Scan for the cell matching the given text and deliver its (x, y) coordinate at center. 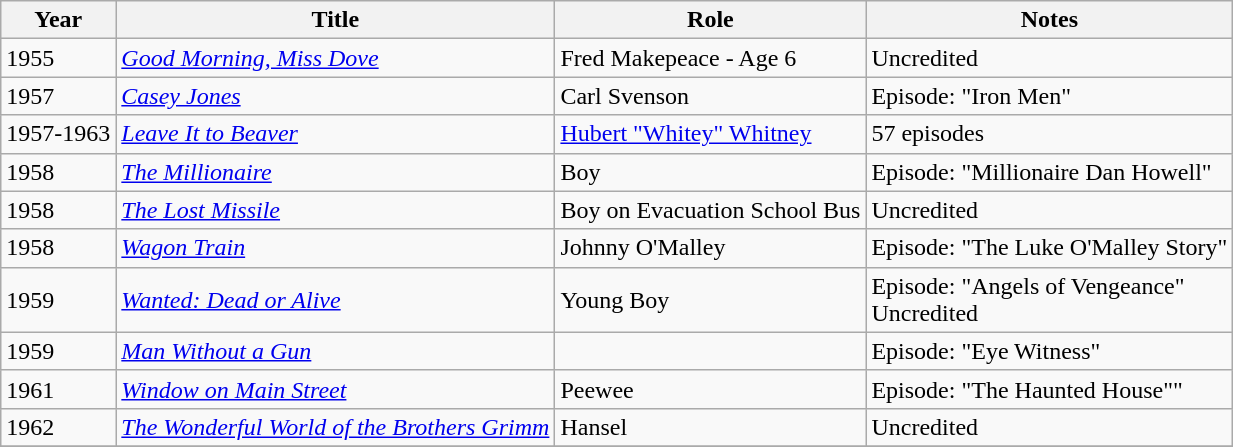
The Wonderful World of the Brothers Grimm (336, 427)
Episode: "Angels of Vengeance"Uncredited (1050, 300)
Young Boy (710, 300)
Episode: "The Haunted House"" (1050, 389)
Episode: "The Luke O'Malley Story" (1050, 248)
Man Without a Gun (336, 351)
1957-1963 (58, 134)
The Lost Missile (336, 210)
1955 (58, 58)
Episode: "Iron Men" (1050, 96)
Notes (1050, 20)
Role (710, 20)
Year (58, 20)
Peewee (710, 389)
The Millionaire (336, 172)
Leave It to Beaver (336, 134)
Fred Makepeace - Age 6 (710, 58)
Hansel (710, 427)
Episode: "Millionaire Dan Howell" (1050, 172)
1957 (58, 96)
Boy (710, 172)
Boy on Evacuation School Bus (710, 210)
1961 (58, 389)
Good Morning, Miss Dove (336, 58)
Window on Main Street (336, 389)
Episode: "Eye Witness" (1050, 351)
Wanted: Dead or Alive (336, 300)
Wagon Train (336, 248)
Casey Jones (336, 96)
Hubert "Whitey" Whitney (710, 134)
Johnny O'Malley (710, 248)
57 episodes (1050, 134)
1962 (58, 427)
Carl Svenson (710, 96)
Title (336, 20)
